Provide the (x, y) coordinate of the cell's center where the given text is located.  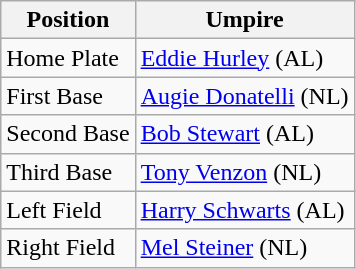
Eddie Hurley (AL) (244, 58)
First Base (68, 96)
Second Base (68, 134)
Harry Schwarts (AL) (244, 210)
Mel Steiner (NL) (244, 248)
Augie Donatelli (NL) (244, 96)
Tony Venzon (NL) (244, 172)
Third Base (68, 172)
Umpire (244, 20)
Bob Stewart (AL) (244, 134)
Position (68, 20)
Right Field (68, 248)
Home Plate (68, 58)
Left Field (68, 210)
